Search for the cell housing the specified text and yield its [X, Y] center coordinate. 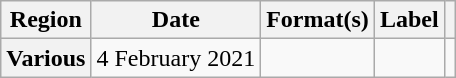
Date [176, 20]
4 February 2021 [176, 58]
Various [46, 58]
Label [409, 20]
Region [46, 20]
Format(s) [318, 20]
